Search for the cell housing the specified text and yield its (X, Y) center coordinate. 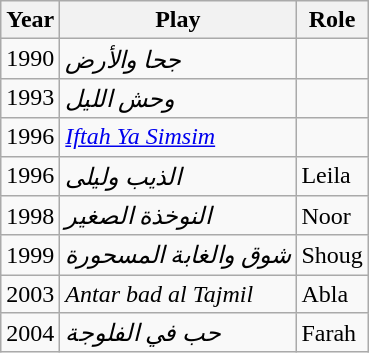
Play (178, 20)
Antar bad al Tajmil (178, 294)
Year (30, 20)
جحا والأرض (178, 59)
2003 (30, 294)
Abla (332, 294)
1999 (30, 255)
1993 (30, 98)
1990 (30, 59)
النوخذة الصغير (178, 216)
شوق والغابة المسحورة (178, 255)
Iftah Ya Simsim (178, 137)
Role (332, 20)
Leila (332, 176)
وحش الليل (178, 98)
2004 (30, 333)
1998 (30, 216)
Noor (332, 216)
حب في الفلوجة (178, 333)
Shoug (332, 255)
Farah (332, 333)
الذيب وليلى (178, 176)
